Capture the cell that displays the provided text and extract its (X, Y) central coordinate. 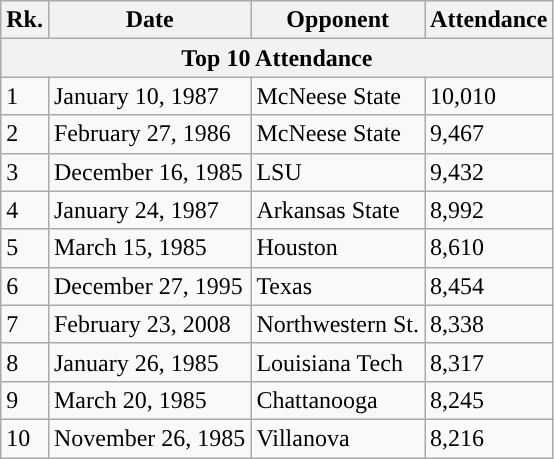
Chattanooga (338, 400)
January 26, 1985 (149, 362)
8,338 (489, 324)
8,245 (489, 400)
Arkansas State (338, 210)
6 (25, 286)
Northwestern St. (338, 324)
February 23, 2008 (149, 324)
March 15, 1985 (149, 248)
January 24, 1987 (149, 210)
Villanova (338, 438)
5 (25, 248)
8,992 (489, 210)
8,216 (489, 438)
LSU (338, 172)
Houston (338, 248)
Attendance (489, 20)
10 (25, 438)
November 26, 1985 (149, 438)
December 27, 1995 (149, 286)
Rk. (25, 20)
9,467 (489, 134)
9,432 (489, 172)
March 20, 1985 (149, 400)
January 10, 1987 (149, 96)
February 27, 1986 (149, 134)
9 (25, 400)
Louisiana Tech (338, 362)
8,454 (489, 286)
3 (25, 172)
December 16, 1985 (149, 172)
10,010 (489, 96)
7 (25, 324)
4 (25, 210)
Opponent (338, 20)
1 (25, 96)
Date (149, 20)
Top 10 Attendance (277, 58)
Texas (338, 286)
8,317 (489, 362)
8,610 (489, 248)
8 (25, 362)
2 (25, 134)
